Return [X, Y] of the center of cell containing provided text 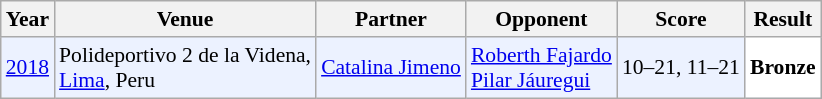
Score [681, 19]
Roberth Fajardo Pilar Jáuregui [542, 68]
Bronze [783, 68]
Polideportivo 2 de la Videna,Lima, Peru [185, 68]
2018 [28, 68]
Opponent [542, 19]
Partner [391, 19]
Catalina Jimeno [391, 68]
Year [28, 19]
Venue [185, 19]
Result [783, 19]
10–21, 11–21 [681, 68]
